Determine the [X, Y] coordinate at the center of the cell enclosing the given text.  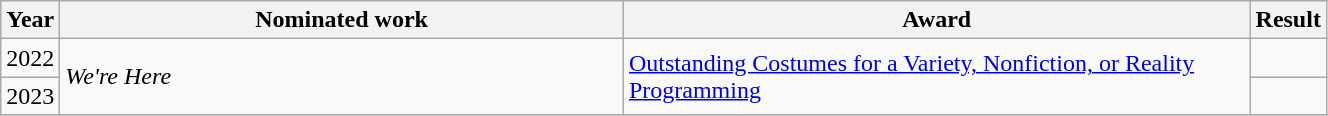
2022 [30, 58]
Result [1288, 20]
2023 [30, 96]
Outstanding Costumes for a Variety, Nonfiction, or Reality Programming [936, 77]
Year [30, 20]
Award [936, 20]
Nominated work [342, 20]
We're Here [342, 77]
